Return [X, Y] of the center of cell containing provided text 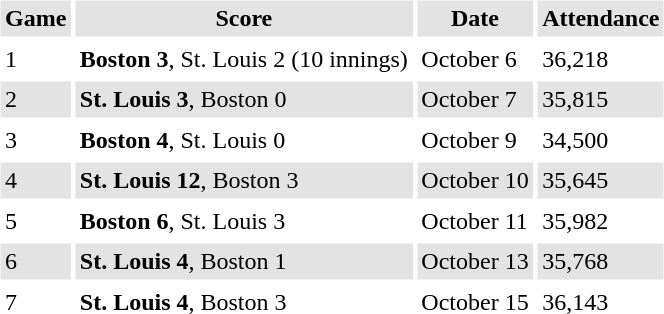
4 [35, 180]
Boston 6, St. Louis 3 [244, 221]
36,218 [601, 59]
Boston 4, St. Louis 0 [244, 140]
St. Louis 4, Boston 1 [244, 262]
St. Louis 12, Boston 3 [244, 180]
35,645 [601, 180]
Score [244, 18]
6 [35, 262]
2 [35, 100]
35,982 [601, 221]
October 9 [475, 140]
34,500 [601, 140]
October 6 [475, 59]
3 [35, 140]
1 [35, 59]
October 10 [475, 180]
35,768 [601, 262]
St. Louis 3, Boston 0 [244, 100]
Date [475, 18]
October 7 [475, 100]
35,815 [601, 100]
Attendance [601, 18]
Boston 3, St. Louis 2 (10 innings) [244, 59]
5 [35, 221]
October 11 [475, 221]
October 13 [475, 262]
Game [35, 18]
